Locate the cell with the specified text and output its (x, y) center coordinate. 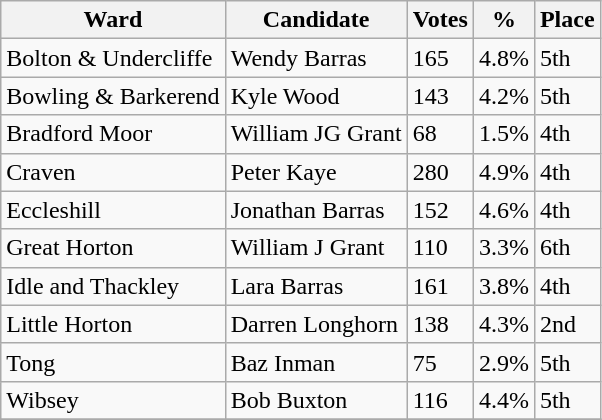
Little Horton (113, 324)
110 (440, 248)
3.8% (504, 286)
4.4% (504, 400)
% (504, 20)
Bob Buxton (316, 400)
4.3% (504, 324)
Bolton & Undercliffe (113, 58)
Ward (113, 20)
Tong (113, 362)
Craven (113, 172)
Eccleshill (113, 210)
Jonathan Barras (316, 210)
4.2% (504, 96)
Lara Barras (316, 286)
1.5% (504, 134)
4.9% (504, 172)
William J Grant (316, 248)
William JG Grant (316, 134)
Kyle Wood (316, 96)
68 (440, 134)
Baz Inman (316, 362)
Candidate (316, 20)
116 (440, 400)
Peter Kaye (316, 172)
2.9% (504, 362)
Wibsey (113, 400)
Great Horton (113, 248)
280 (440, 172)
Darren Longhorn (316, 324)
152 (440, 210)
Place (567, 20)
Bradford Moor (113, 134)
Wendy Barras (316, 58)
143 (440, 96)
3.3% (504, 248)
6th (567, 248)
161 (440, 286)
2nd (567, 324)
4.6% (504, 210)
Bowling & Barkerend (113, 96)
4.8% (504, 58)
Idle and Thackley (113, 286)
165 (440, 58)
75 (440, 362)
138 (440, 324)
Votes (440, 20)
